Search for the cell housing the specified text and yield its [x, y] center coordinate. 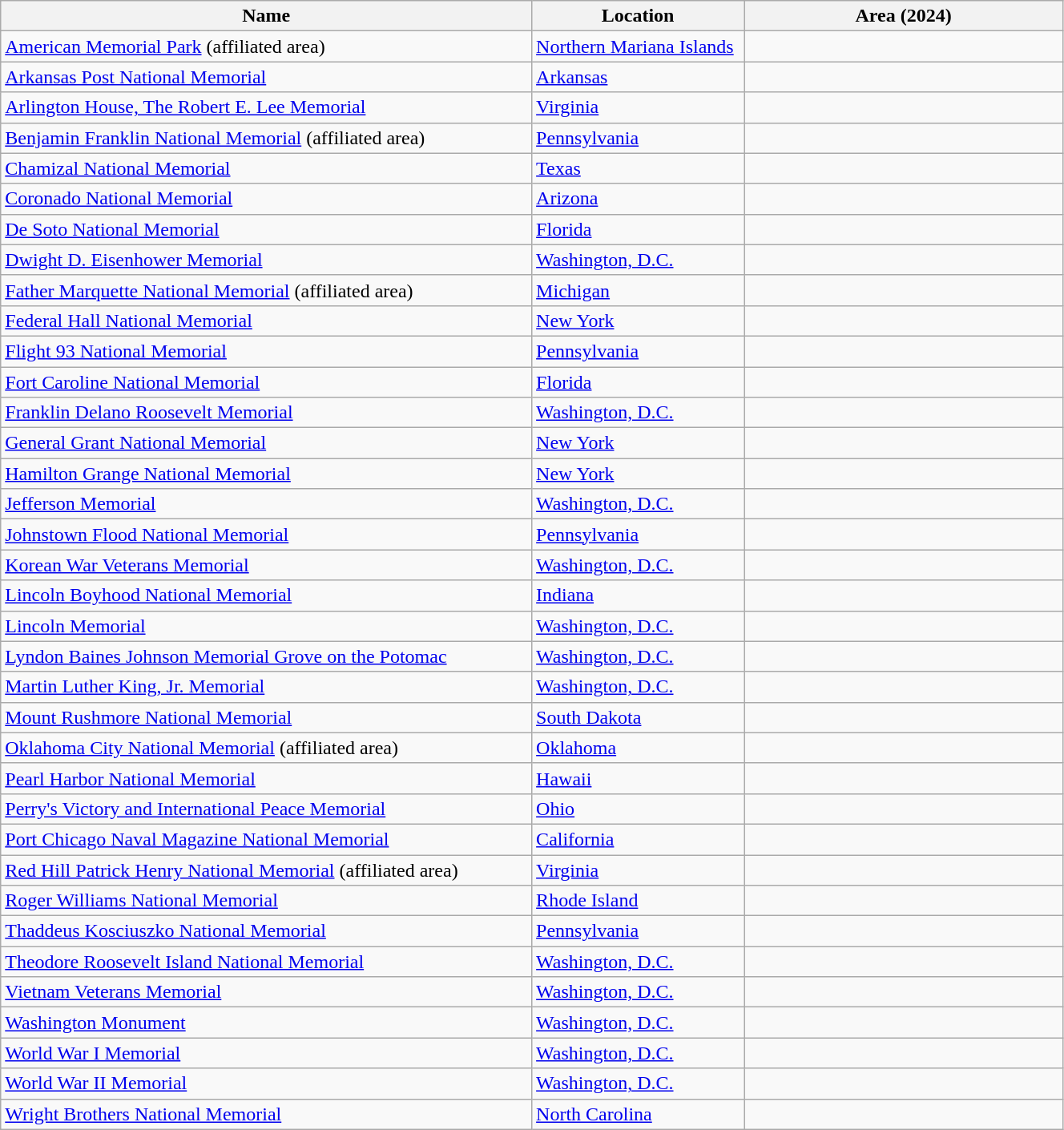
Jefferson Memorial [266, 504]
Arlington House, The Robert E. Lee Memorial [266, 107]
Thaddeus Kosciuszko National Memorial [266, 931]
Name [266, 16]
North Carolina [638, 1114]
Franklin Delano Roosevelt Memorial [266, 413]
Washington Monument [266, 1023]
Wright Brothers National Memorial [266, 1114]
Flight 93 National Memorial [266, 351]
Arkansas [638, 77]
Hawaii [638, 778]
Pearl Harbor National Memorial [266, 778]
Oklahoma City National Memorial (affiliated area) [266, 748]
Martin Luther King, Jr. Memorial [266, 687]
Location [638, 16]
Michigan [638, 290]
Fort Caroline National Memorial [266, 382]
Chamizal National Memorial [266, 168]
Lincoln Boyhood National Memorial [266, 595]
Federal Hall National Memorial [266, 321]
World War I Memorial [266, 1053]
Korean War Veterans Memorial [266, 565]
California [638, 839]
Perry's Victory and International Peace Memorial [266, 809]
Lyndon Baines Johnson Memorial Grove on the Potomac [266, 656]
Port Chicago Naval Magazine National Memorial [266, 839]
Roger Williams National Memorial [266, 901]
Oklahoma [638, 748]
Northern Mariana Islands [638, 46]
Hamilton Grange National Memorial [266, 474]
Area (2024) [904, 16]
Lincoln Memorial [266, 626]
Johnstown Flood National Memorial [266, 535]
Red Hill Patrick Henry National Memorial (affiliated area) [266, 870]
Mount Rushmore National Memorial [266, 717]
De Soto National Memorial [266, 229]
Ohio [638, 809]
Coronado National Memorial [266, 199]
Indiana [638, 595]
American Memorial Park (affiliated area) [266, 46]
Benjamin Franklin National Memorial (affiliated area) [266, 138]
Texas [638, 168]
South Dakota [638, 717]
Rhode Island [638, 901]
Dwight D. Eisenhower Memorial [266, 260]
Theodore Roosevelt Island National Memorial [266, 962]
Vietnam Veterans Memorial [266, 992]
Arkansas Post National Memorial [266, 77]
Father Marquette National Memorial (affiliated area) [266, 290]
General Grant National Memorial [266, 443]
World War II Memorial [266, 1084]
Arizona [638, 199]
